Return the [x, y] coordinate for the center point of the cell that contains the specified text.  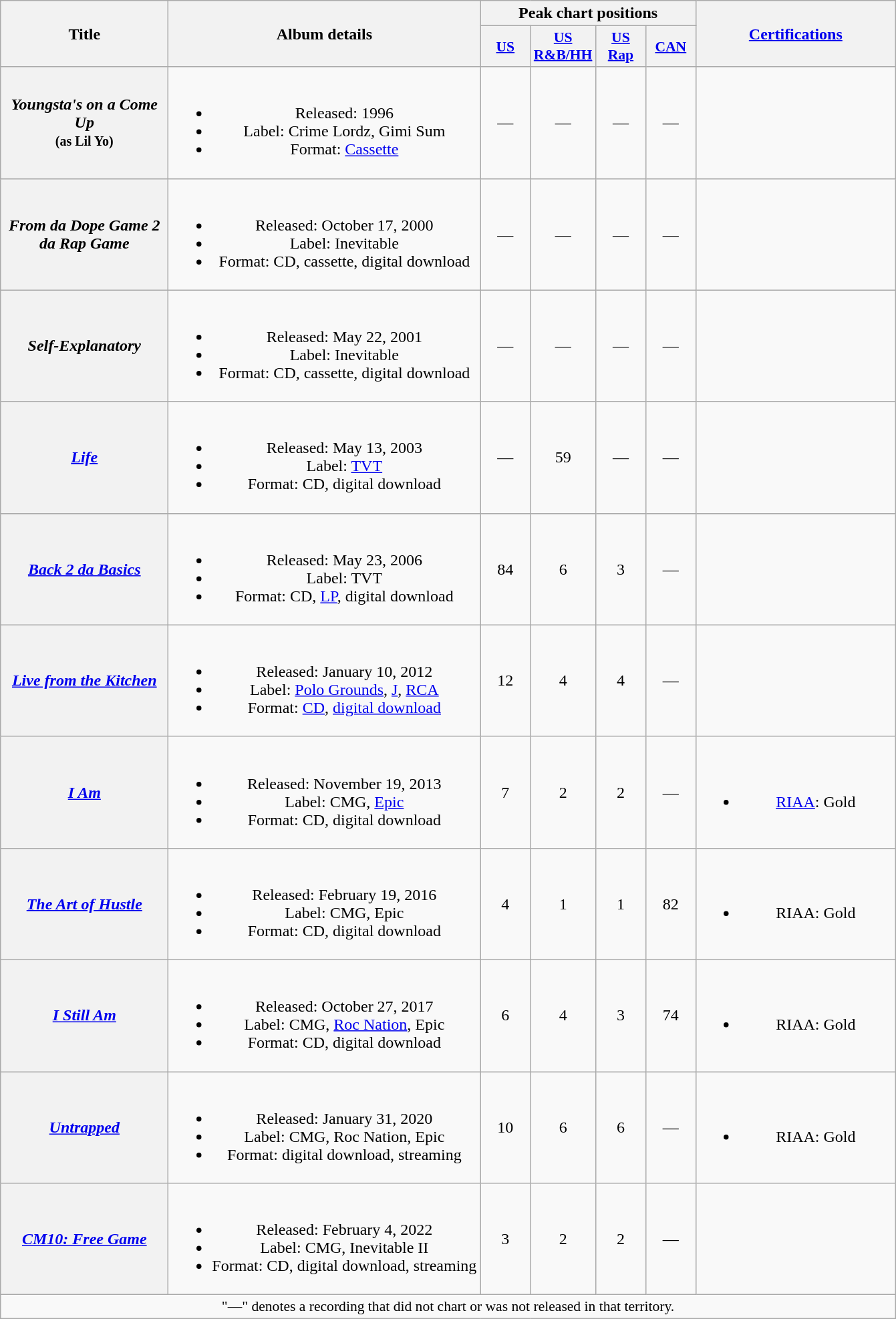
Released: February 19, 2016Label: CMG, EpicFormat: CD, digital download [325, 903]
CAN [671, 47]
7 [505, 792]
12 [505, 680]
USRap [620, 47]
Back 2 da Basics [84, 569]
CM10: Free Game [84, 1239]
Title [84, 33]
82 [671, 903]
74 [671, 1016]
I Am [84, 792]
"—" denotes a recording that did not chart or was not released in that territory. [448, 1307]
Album details [325, 33]
The Art of Hustle [84, 903]
Released: January 10, 2012Label: Polo Grounds, J, RCAFormat: CD, digital download [325, 680]
Youngsta's on a Come Up(as Lil Yo) [84, 123]
Released: 1996Label: Crime Lordz, Gimi SumFormat: Cassette [325, 123]
USR&B/HH [563, 47]
Released: January 31, 2020Label: CMG, Roc Nation, EpicFormat: digital download, streaming [325, 1128]
Released: February 4, 2022Label: CMG, Inevitable IIFormat: CD, digital download, streaming [325, 1239]
Released: May 22, 2001Label: InevitableFormat: CD, cassette, digital download [325, 346]
Self-Explanatory [84, 346]
Live from the Kitchen [84, 680]
Life [84, 457]
US [505, 47]
Released: May 23, 2006Label: TVTFormat: CD, LP, digital download [325, 569]
10 [505, 1128]
59 [563, 457]
Certifications [795, 33]
Released: October 17, 2000Label: InevitableFormat: CD, cassette, digital download [325, 234]
Released: May 13, 2003Label: TVTFormat: CD, digital download [325, 457]
From da Dope Game 2 da Rap Game [84, 234]
Untrapped [84, 1128]
Peak chart positions [588, 13]
I Still Am [84, 1016]
Released: November 19, 2013Label: CMG, EpicFormat: CD, digital download [325, 792]
Released: October 27, 2017Label: CMG, Roc Nation, EpicFormat: CD, digital download [325, 1016]
84 [505, 569]
